Identify which cell holds the provided text, then report its (X, Y) central coordinate. 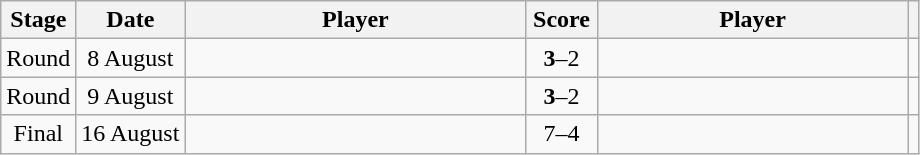
16 August (130, 134)
Stage (38, 20)
8 August (130, 58)
9 August (130, 96)
Final (38, 134)
Date (130, 20)
Score (562, 20)
7–4 (562, 134)
